From the cell containing the given text, extract its center point as (X, Y) coordinate. 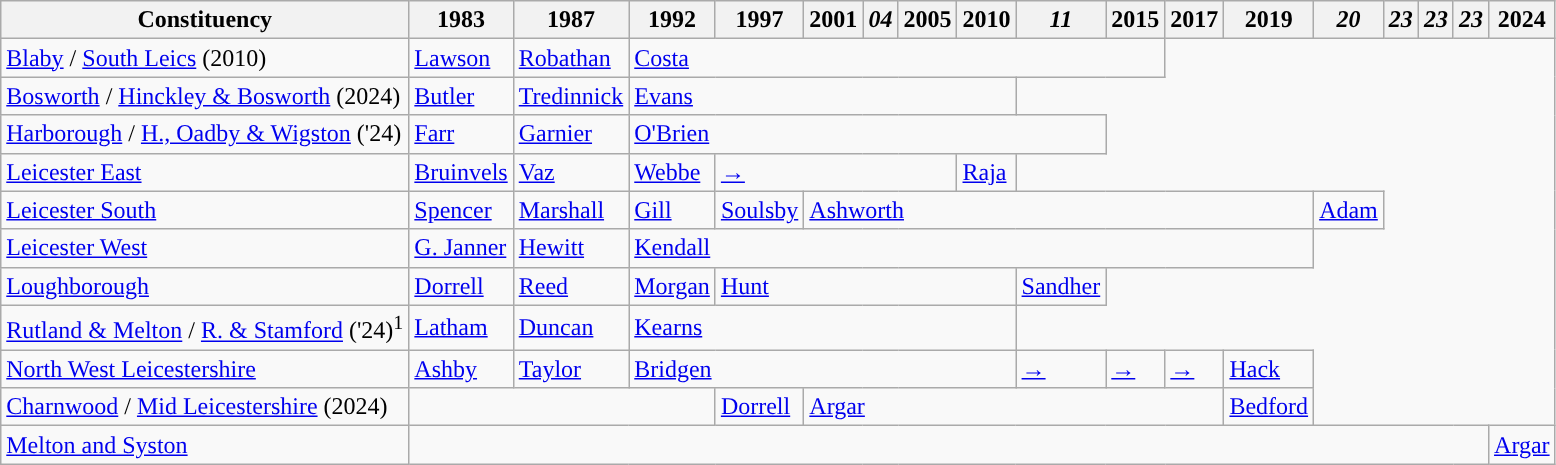
Latham (461, 328)
Loughborough (205, 286)
Garnier (571, 134)
Charnwood / Mid Leicestershire (2024) (205, 407)
Leicester East (205, 172)
Hewitt (571, 248)
20 (1349, 20)
Hack (1269, 369)
Butler (461, 96)
Morgan (672, 286)
North West Leicestershire (205, 369)
1992 (672, 20)
Tredinnick (571, 96)
1987 (571, 20)
1983 (461, 20)
Marshall (571, 210)
04 (880, 20)
Evans (822, 96)
Kearns (822, 328)
Spencer (461, 210)
Bosworth / Hinckley & Bosworth (2024) (205, 96)
Sandher (1061, 286)
O'Brien (868, 134)
G. Janner (461, 248)
Hunt (866, 286)
Soulsby (759, 210)
Kendall (972, 248)
Bruinvels (461, 172)
2005 (928, 20)
Adam (1349, 210)
Bridgen (822, 369)
2001 (834, 20)
Duncan (571, 328)
Ashby (461, 369)
Melton and Syston (205, 445)
2010 (986, 20)
Reed (571, 286)
11 (1061, 20)
Robathan (571, 58)
Bedford (1269, 407)
Harborough / H., Oadby & Wigston ('24) (205, 134)
Constituency (205, 20)
Taylor (571, 369)
Raja (986, 172)
Webbe (672, 172)
Vaz (571, 172)
Gill (672, 210)
2024 (1522, 20)
Lawson (461, 58)
Blaby / South Leics (2010) (205, 58)
2017 (1194, 20)
Ashworth (1059, 210)
Leicester South (205, 210)
2015 (1136, 20)
2019 (1269, 20)
Rutland & Melton / R. & Stamford ('24)1 (205, 328)
1997 (759, 20)
Costa (897, 58)
Leicester West (205, 248)
Farr (461, 134)
